Return (X, Y) of the center of cell containing provided text 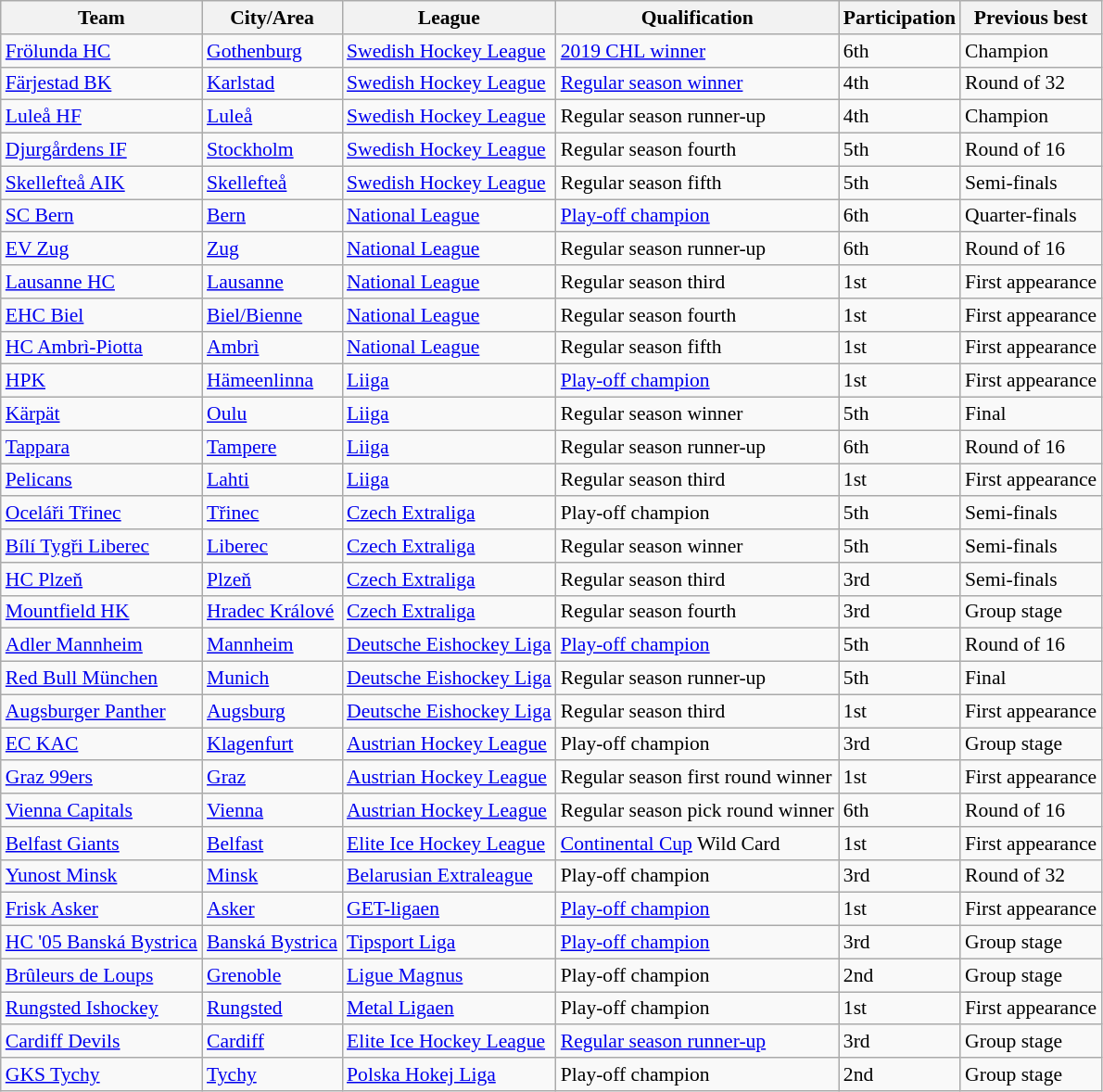
Augsburg (273, 711)
Brûleurs de Loups (102, 975)
Cardiff (273, 1042)
Graz (273, 778)
Regular season pick round winner (697, 810)
Banská Bystrica (273, 943)
Tychy (273, 1074)
Frisk Asker (102, 909)
Cardiff Devils (102, 1042)
Luleå HF (102, 117)
Zug (273, 249)
Kärpät (102, 414)
Bílí Tygři Liberec (102, 546)
Rungsted Ishockey (102, 1009)
Lausanne (273, 282)
Metal Ligaen (449, 1009)
EV Zug (102, 249)
GET-ligaen (449, 909)
Tipsport Liga (449, 943)
HPK (102, 381)
Asker (273, 909)
Luleå (273, 117)
Previous best (1031, 18)
Graz 99ers (102, 778)
Adler Mannheim (102, 645)
Oulu (273, 414)
Gothenburg (273, 51)
Yunost Minsk (102, 876)
Belfast Giants (102, 844)
Ligue Magnus (449, 975)
EHC Biel (102, 315)
Skellefteå AIK (102, 183)
Quarter-finals (1031, 216)
Lausanne HC (102, 282)
Färjestad BK (102, 83)
Oceláři Třinec (102, 514)
Tampere (273, 447)
SC Bern (102, 216)
Frölunda HC (102, 51)
City/Area (273, 18)
Karlstad (273, 83)
Lahti (273, 480)
Munich (273, 679)
Vienna Capitals (102, 810)
Mountfield HK (102, 612)
Tappara (102, 447)
Rungsted (273, 1009)
Ambrì (273, 348)
EC KAC (102, 744)
Mannheim (273, 645)
Bern (273, 216)
Djurgårdens IF (102, 150)
Vienna (273, 810)
Hämeenlinna (273, 381)
Stockholm (273, 150)
Continental Cup Wild Card (697, 844)
Team (102, 18)
HC '05 Banská Bystrica (102, 943)
Plzeň (273, 579)
HC Plzeň (102, 579)
Liberec (273, 546)
Minsk (273, 876)
Red Bull München (102, 679)
Participation (899, 18)
2019 CHL winner (697, 51)
HC Ambrì-Piotta (102, 348)
Klagenfurt (273, 744)
Hradec Králové (273, 612)
Pelicans (102, 480)
Biel/Bienne (273, 315)
Belfast (273, 844)
GKS Tychy (102, 1074)
Qualification (697, 18)
Třinec (273, 514)
Grenoble (273, 975)
League (449, 18)
Regular season first round winner (697, 778)
Belarusian Extraleague (449, 876)
Skellefteå (273, 183)
Augsburger Panther (102, 711)
Polska Hokej Liga (449, 1074)
